Capture the cell that displays the provided text and extract its [x, y] central coordinate. 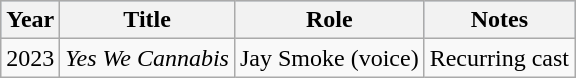
Yes We Cannabis [148, 58]
Notes [499, 20]
2023 [30, 58]
Role [329, 20]
Year [30, 20]
Recurring cast [499, 58]
Jay Smoke (voice) [329, 58]
Title [148, 20]
